Locate the cell with the specified text and output its (X, Y) center coordinate. 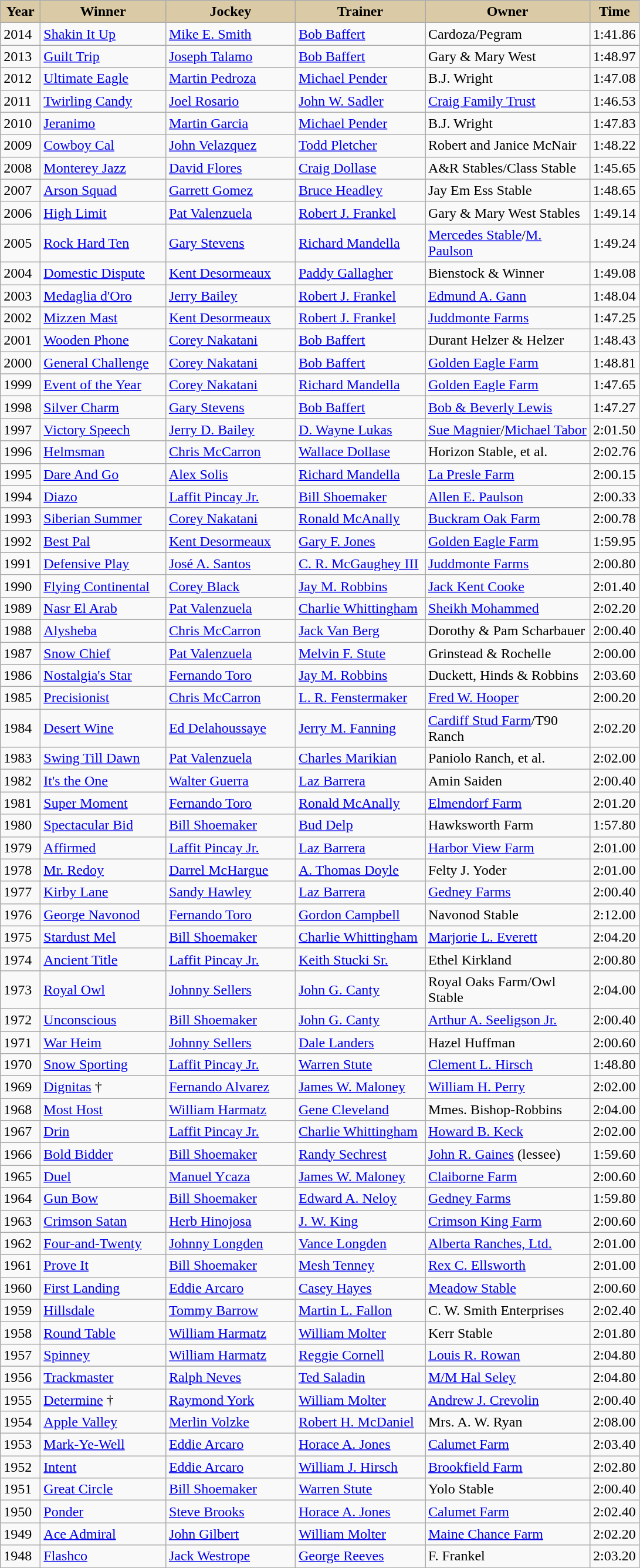
2:03.60 (615, 676)
Gene Cleveland (360, 1110)
2:00.78 (615, 519)
1:48.65 (615, 190)
1955 (21, 1400)
1977 (21, 892)
Harbor View Farm (507, 848)
1970 (21, 1065)
Ted Saladin (360, 1377)
Bruce Headley (360, 190)
2013 (21, 56)
Royal Owl (103, 990)
Raymond York (230, 1400)
Bud Delp (360, 825)
Monterey Jazz (103, 168)
1:57.80 (615, 825)
Best Pal (103, 541)
Crimson King Farm (507, 1221)
Garrett Gomez (230, 190)
Joel Rosario (230, 101)
2000 (21, 363)
1998 (21, 407)
Nostalgia's Star (103, 676)
1:45.65 (615, 168)
Arson Squad (103, 190)
Hazel Huffman (507, 1042)
1:47.08 (615, 79)
1:47.25 (615, 318)
Paddy Gallagher (360, 273)
1995 (21, 474)
Ace Admiral (103, 1534)
Edward A. Neloy (360, 1199)
Jerry M. Fanning (360, 728)
Ponder (103, 1512)
1989 (21, 608)
1954 (21, 1422)
1986 (21, 676)
A&R Stables/Class Stable (507, 168)
1967 (21, 1132)
Stardust Mel (103, 937)
Spectacular Bid (103, 825)
1976 (21, 915)
1982 (21, 781)
1984 (21, 728)
Siberian Summer (103, 519)
1996 (21, 452)
1964 (21, 1199)
2:01.50 (615, 430)
2:00.15 (615, 474)
Gary F. Jones (360, 541)
1963 (21, 1221)
Jack Van Berg (360, 630)
2010 (21, 123)
1992 (21, 541)
1959 (21, 1310)
Martin L. Fallon (360, 1310)
John W. Sadler (360, 101)
Sandy Hawley (230, 892)
Swing Till Dawn (103, 758)
1:59.60 (615, 1154)
William H. Perry (507, 1087)
1:48.81 (615, 363)
1980 (21, 825)
1974 (21, 959)
2:00.00 (615, 653)
La Presle Farm (507, 474)
William J. Hirsch (360, 1467)
Four-and-Twenty (103, 1243)
1:49.14 (615, 213)
Bob & Beverly Lewis (507, 407)
2:01.20 (615, 803)
1948 (21, 1556)
Jack Kent Cooke (507, 586)
2012 (21, 79)
Snow Sporting (103, 1065)
Hillsdale (103, 1310)
Helmsman (103, 452)
Domestic Dispute (103, 273)
Gun Bow (103, 1199)
Ralph Neves (230, 1377)
Jerry Bailey (230, 295)
1990 (21, 586)
2011 (21, 101)
Herb Hinojosa (230, 1221)
1:48.22 (615, 146)
1:59.95 (615, 541)
Amin Saiden (507, 781)
1:48.04 (615, 295)
Elmendorf Farm (507, 803)
Dignitas † (103, 1087)
Ancient Title (103, 959)
2005 (21, 243)
Defensive Play (103, 564)
José A. Santos (230, 564)
Prove It (103, 1266)
John R. Gaines (lessee) (507, 1154)
Mark-Ye-Well (103, 1445)
1962 (21, 1243)
1997 (21, 430)
Unconscious (103, 1020)
Dare And Go (103, 474)
Clement L. Hirsch (507, 1065)
Mike E. Smith (230, 34)
1:47.65 (615, 385)
Horizon Stable, et al. (507, 452)
Royal Oaks Farm/Owl Stable (507, 990)
Drin (103, 1132)
2:04.20 (615, 937)
Ultimate Eagle (103, 79)
Darrel McHargue (230, 870)
1981 (21, 803)
Cowboy Cal (103, 146)
Dale Landers (360, 1042)
A. Thomas Doyle (360, 870)
2009 (21, 146)
Bienstock & Winner (507, 273)
Guilt Trip (103, 56)
Charles Marikian (360, 758)
First Landing (103, 1288)
J. W. King (360, 1221)
Martin Garcia (230, 123)
Tommy Barrow (230, 1310)
2:12.00 (615, 915)
Kirby Lane (103, 892)
Steve Brooks (230, 1512)
2004 (21, 273)
1968 (21, 1110)
2014 (21, 34)
Kerr Stable (507, 1333)
Victory Speech (103, 430)
Vance Longden (360, 1243)
Trainer (360, 12)
1952 (21, 1467)
Jay Em Ess Stable (507, 190)
Rex C. Ellsworth (507, 1266)
Allen E. Paulson (507, 497)
Dorothy & Pam Scharbauer (507, 630)
Time (615, 12)
Duel (103, 1176)
Silver Charm (103, 407)
1965 (21, 1176)
2003 (21, 295)
General Challenge (103, 363)
Louis R. Rowan (507, 1355)
Alex Solis (230, 474)
Buckram Oak Farm (507, 519)
1:48.80 (615, 1065)
1:48.43 (615, 340)
George Reeves (360, 1556)
Howard B. Keck (507, 1132)
Melvin F. Stute (360, 653)
Ed Delahoussaye (230, 728)
George Navonod (103, 915)
Edmund A. Gann (507, 295)
Gordon Campbell (360, 915)
2:02.80 (615, 1467)
1966 (21, 1154)
2:01.40 (615, 586)
Jack Westrope (230, 1556)
1983 (21, 758)
Grinstead & Rochelle (507, 653)
1961 (21, 1266)
2007 (21, 190)
Sue Magnier/Michael Tabor (507, 430)
1973 (21, 990)
Marjorie L. Everett (507, 937)
1975 (21, 937)
Ethel Kirkland (507, 959)
1993 (21, 519)
John Gilbert (230, 1534)
2008 (21, 168)
1960 (21, 1288)
2:00.20 (615, 698)
Fred W. Hooper (507, 698)
Craig Family Trust (507, 101)
Corey Black (230, 586)
1:49.24 (615, 243)
Manuel Ycaza (230, 1176)
Mrs. A. W. Ryan (507, 1422)
Cardoza/Pegram (507, 34)
Joseph Talamo (230, 56)
M/M Hal Seley (507, 1377)
Jerry D. Bailey (230, 430)
Shakin It Up (103, 34)
It's the One (103, 781)
1:48.97 (615, 56)
Owner (507, 12)
Cardiff Stud Farm/T90 Ranch (507, 728)
Rock Hard Ten (103, 243)
Snow Chief (103, 653)
Hawksworth Farm (507, 825)
Event of the Year (103, 385)
Mr. Redoy (103, 870)
Alberta Ranches, Ltd. (507, 1243)
Mmes. Bishop-Robbins (507, 1110)
1953 (21, 1445)
Flying Continental (103, 586)
1994 (21, 497)
Robert and Janice McNair (507, 146)
Determine † (103, 1400)
John Velazquez (230, 146)
L. R. Fenstermaker (360, 698)
Yolo Stable (507, 1489)
2001 (21, 340)
Intent (103, 1467)
Brookfield Farm (507, 1467)
Affirmed (103, 848)
Spinney (103, 1355)
Mesh Tenney (360, 1266)
Precisionist (103, 698)
2:08.00 (615, 1422)
Robert H. McDaniel (360, 1422)
Claiborne Farm (507, 1176)
Martin Pedroza (230, 79)
Gary & Mary West Stables (507, 213)
2:01.80 (615, 1333)
1:46.53 (615, 101)
Apple Valley (103, 1422)
Navonod Stable (507, 915)
Jockey (230, 12)
Fernando Alvarez (230, 1087)
Andrew J. Crevolin (507, 1400)
1951 (21, 1489)
Duckett, Hinds & Robbins (507, 676)
D. Wayne Lukas (360, 430)
1:59.80 (615, 1199)
Diazo (103, 497)
1985 (21, 698)
Desert Wine (103, 728)
Casey Hayes (360, 1288)
C. W. Smith Enterprises (507, 1310)
2:02.76 (615, 452)
Bold Bidder (103, 1154)
Wallace Dollase (360, 452)
1950 (21, 1512)
David Flores (230, 168)
1:49.08 (615, 273)
1969 (21, 1087)
2002 (21, 318)
1988 (21, 630)
High Limit (103, 213)
Todd Pletcher (360, 146)
Jeranimo (103, 123)
Twirling Candy (103, 101)
Round Table (103, 1333)
Year (21, 12)
1:47.27 (615, 407)
Mizzen Mast (103, 318)
1958 (21, 1333)
Alysheba (103, 630)
Wooden Phone (103, 340)
Sheikh Mohammed (507, 608)
2:03.20 (615, 1556)
Trackmaster (103, 1377)
Walter Guerra (230, 781)
Randy Sechrest (360, 1154)
Reggie Cornell (360, 1355)
Merlin Volzke (230, 1422)
1:47.83 (615, 123)
Mercedes Stable/M. Paulson (507, 243)
Meadow Stable (507, 1288)
Johnny Longden (230, 1243)
2:00.33 (615, 497)
Medaglia d'Oro (103, 295)
Durant Helzer & Helzer (507, 340)
1987 (21, 653)
2006 (21, 213)
2:03.40 (615, 1445)
1:41.86 (615, 34)
Great Circle (103, 1489)
Gary & Mary West (507, 56)
F. Frankel (507, 1556)
1999 (21, 385)
Nasr El Arab (103, 608)
Maine Chance Farm (507, 1534)
Felty J. Yoder (507, 870)
Winner (103, 12)
1957 (21, 1355)
1978 (21, 870)
Paniolo Ranch, et al. (507, 758)
Arthur A. Seeligson Jr. (507, 1020)
Keith Stucki Sr. (360, 959)
1971 (21, 1042)
Flashco (103, 1556)
C. R. McGaughey III (360, 564)
Crimson Satan (103, 1221)
1991 (21, 564)
Craig Dollase (360, 168)
1979 (21, 848)
War Heim (103, 1042)
Most Host (103, 1110)
1949 (21, 1534)
1956 (21, 1377)
1972 (21, 1020)
Super Moment (103, 803)
